Search for the cell housing the specified text and yield its [x, y] center coordinate. 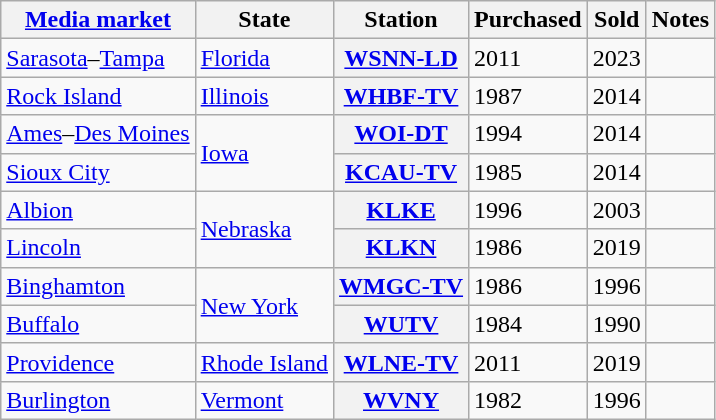
KCAU-TV [402, 172]
Binghamton [98, 286]
WOI-DT [402, 134]
Providence [98, 362]
Sioux City [98, 172]
2003 [616, 210]
1982 [528, 400]
Media market [98, 20]
Notes [680, 20]
Burlington [98, 400]
WVNY [402, 400]
Ames–Des Moines [98, 134]
State [264, 20]
Iowa [264, 153]
Illinois [264, 96]
Sold [616, 20]
KLKN [402, 248]
Nebraska [264, 229]
Station [402, 20]
Albion [98, 210]
1985 [528, 172]
WHBF-TV [402, 96]
2023 [616, 58]
Rock Island [98, 96]
1987 [528, 96]
Vermont [264, 400]
KLKE [402, 210]
New York [264, 305]
WSNN-LD [402, 58]
Sarasota–Tampa [98, 58]
1994 [528, 134]
Lincoln [98, 248]
Florida [264, 58]
WUTV [402, 324]
1984 [528, 324]
Buffalo [98, 324]
1990 [616, 324]
WMGC-TV [402, 286]
Purchased [528, 20]
Rhode Island [264, 362]
WLNE-TV [402, 362]
